Detect which cell encompasses the target text, then output its (x, y) center coordinate. 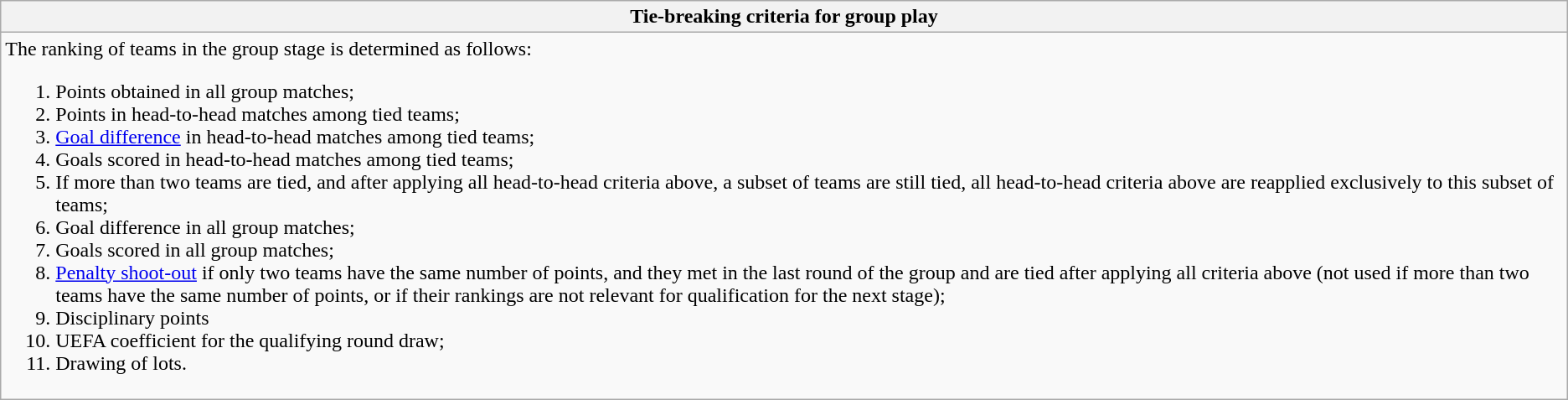
Tie-breaking criteria for group play (784, 17)
